Find where the given text appears and provide that cell's center as (X, Y) coordinate. 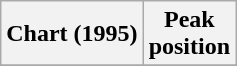
Chart (1995) (72, 34)
Peakposition (189, 34)
